Determine the (X, Y) coordinate at the center of the cell enclosing the given text.  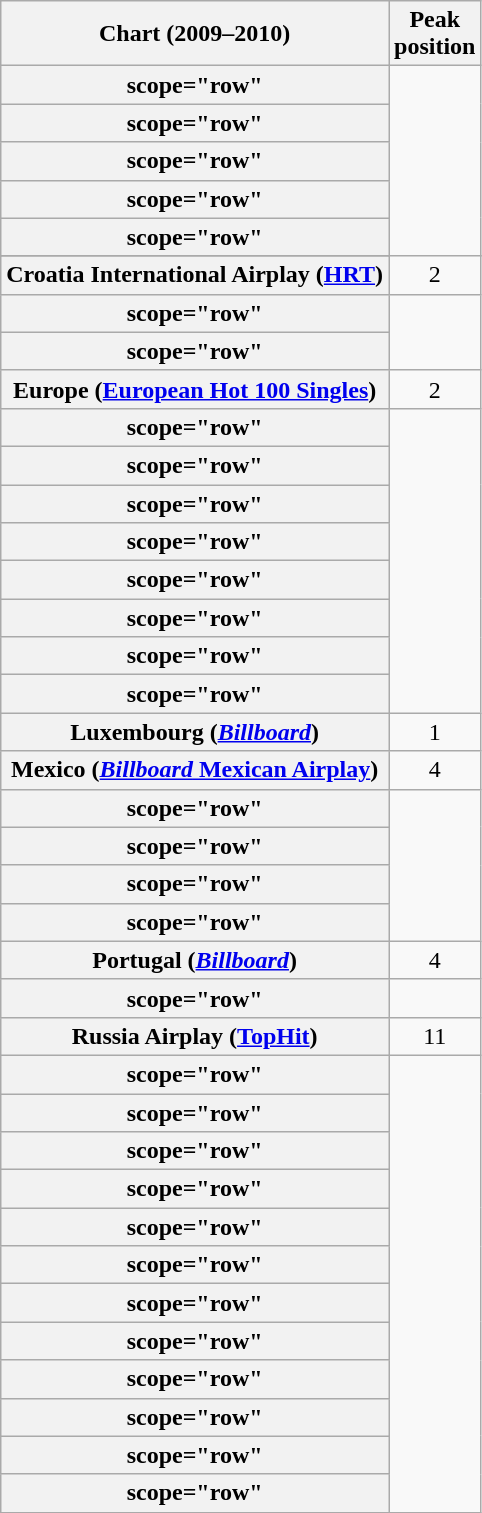
Russia Airplay (TopHit) (195, 1036)
1 (435, 732)
Mexico (Billboard Mexican Airplay) (195, 770)
Portugal (Billboard) (195, 960)
11 (435, 1036)
Europe (European Hot 100 Singles) (195, 389)
Chart (2009–2010) (195, 34)
Croatia International Airplay (HRT) (195, 275)
Peakposition (435, 34)
Luxembourg (Billboard) (195, 732)
